Find where the given text appears and provide that cell's center as [X, Y] coordinate. 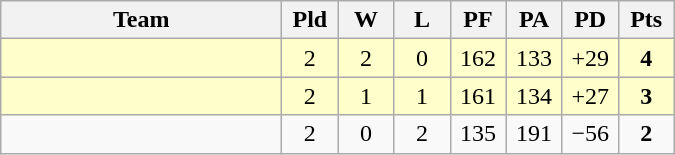
4 [646, 58]
135 [478, 134]
+29 [590, 58]
+27 [590, 96]
Pld [310, 20]
W [366, 20]
Pts [646, 20]
Team [142, 20]
L [422, 20]
134 [534, 96]
162 [478, 58]
3 [646, 96]
191 [534, 134]
PF [478, 20]
−56 [590, 134]
133 [534, 58]
PD [590, 20]
PA [534, 20]
161 [478, 96]
